Locate the cell with the specified text and output its (X, Y) center coordinate. 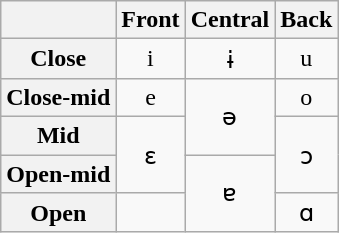
u (306, 59)
Open (58, 213)
Front (150, 20)
ə (230, 116)
Central (230, 20)
Mid (58, 135)
Close-mid (58, 97)
ɛ (150, 154)
ɐ (230, 193)
o (306, 97)
ɨ (230, 59)
Back (306, 20)
e (150, 97)
ɔ (306, 154)
ɑ (306, 213)
i (150, 59)
Close (58, 59)
Open-mid (58, 173)
